Extract the (x, y) coordinate from the center of the cell holding the provided text.  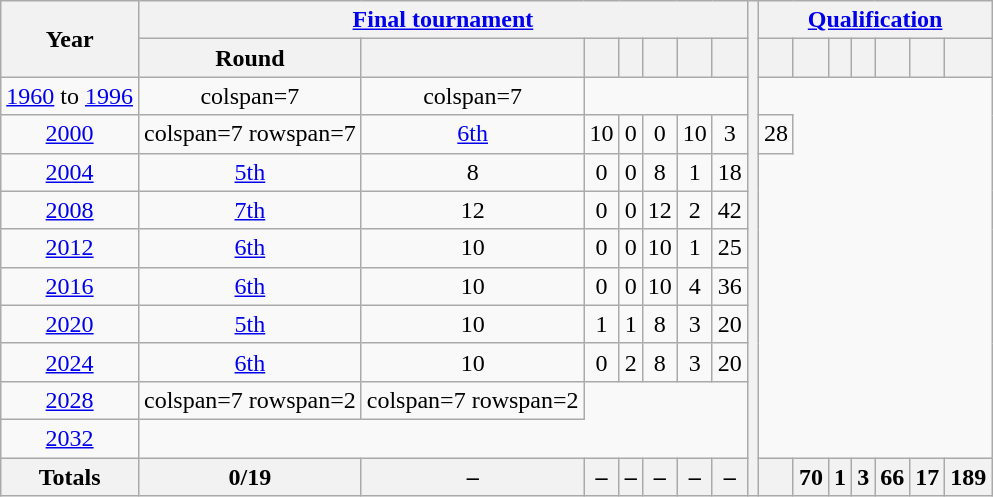
42 (730, 210)
2012 (70, 248)
Year (70, 39)
25 (730, 248)
70 (810, 477)
2032 (70, 438)
2000 (70, 134)
2004 (70, 172)
17 (928, 477)
2008 (70, 210)
2016 (70, 286)
1960 to 1996 (70, 96)
7th (250, 210)
Final tournament (442, 20)
2020 (70, 324)
colspan=7 rowspan=7 (250, 134)
189 (968, 477)
Round (250, 58)
0/19 (250, 477)
Totals (70, 477)
2024 (70, 362)
18 (730, 172)
4 (694, 286)
28 (776, 134)
36 (730, 286)
Qualification (874, 20)
66 (892, 477)
2028 (70, 400)
